Capture the cell that displays the provided text and extract its [x, y] central coordinate. 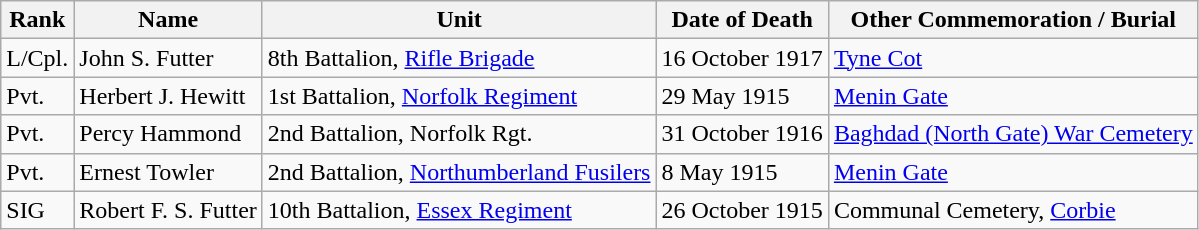
Date of Death [742, 20]
29 May 1915 [742, 96]
L/Cpl. [38, 58]
1st Battalion, Norfolk Regiment [459, 96]
26 October 1915 [742, 210]
Robert F. S. Futter [168, 210]
SIG [38, 210]
Communal Cemetery, Corbie [1013, 210]
Name [168, 20]
8th Battalion, Rifle Brigade [459, 58]
Baghdad (North Gate) War Cemetery [1013, 134]
Tyne Cot [1013, 58]
Unit [459, 20]
Percy Hammond [168, 134]
Herbert J. Hewitt [168, 96]
2nd Battalion, Northumberland Fusilers [459, 172]
31 October 1916 [742, 134]
8 May 1915 [742, 172]
Ernest Towler [168, 172]
John S. Futter [168, 58]
10th Battalion, Essex Regiment [459, 210]
Other Commemoration / Burial [1013, 20]
Rank [38, 20]
16 October 1917 [742, 58]
2nd Battalion, Norfolk Rgt. [459, 134]
